Provide the [X, Y] coordinate of the cell's center where the given text is located.  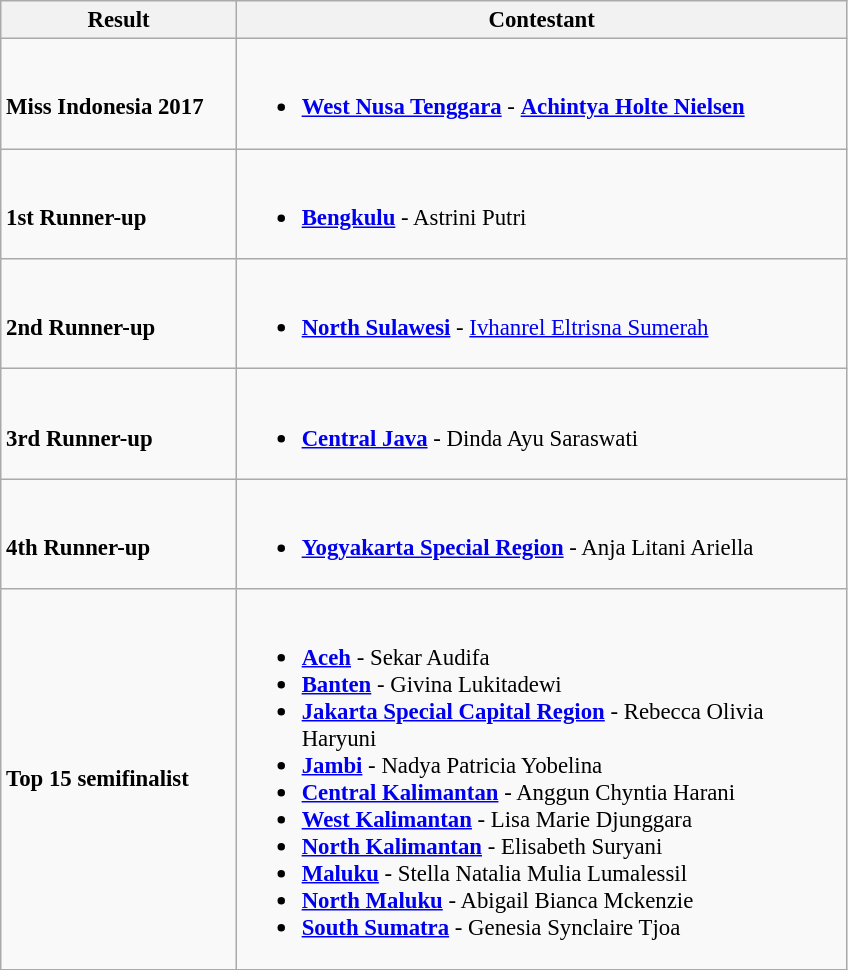
Top 15 semifinalist [119, 779]
West Nusa Tenggara - Achintya Holte Nielsen [542, 94]
Yogyakarta Special Region - Anja Litani Ariella [542, 534]
North Sulawesi - Ivhanrel Eltrisna Sumerah [542, 314]
2nd Runner-up [119, 314]
3rd Runner-up [119, 424]
1st Runner-up [119, 204]
Bengkulu - Astrini Putri [542, 204]
4th Runner-up [119, 534]
Central Java - Dinda Ayu Saraswati [542, 424]
Miss Indonesia 2017 [119, 94]
Result [119, 20]
Contestant [542, 20]
